Search for the cell housing the specified text and yield its [x, y] center coordinate. 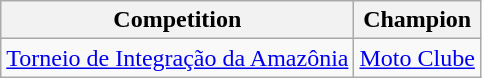
Champion [417, 20]
Competition [178, 20]
Torneio de Integração da Amazônia [178, 58]
Moto Clube [417, 58]
